Determine the (X, Y) coordinate at the center of the cell enclosing the given text.  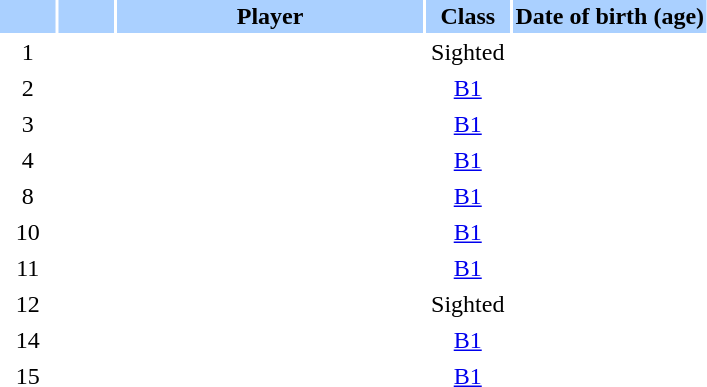
Date of birth (age) (610, 16)
14 (28, 340)
4 (28, 160)
1 (28, 52)
10 (28, 232)
Player (270, 16)
8 (28, 196)
12 (28, 304)
3 (28, 124)
2 (28, 88)
Class (468, 16)
11 (28, 268)
